Determine the (x, y) coordinate at the center of the cell enclosing the given text.  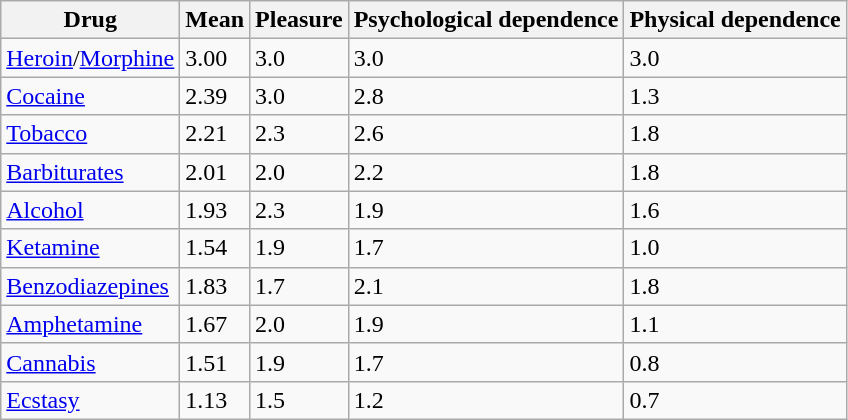
Ecstasy (90, 400)
1.51 (215, 362)
1.6 (735, 210)
Physical dependence (735, 20)
Ketamine (90, 248)
2.8 (486, 96)
2.21 (215, 134)
Alcohol (90, 210)
Tobacco (90, 134)
1.2 (486, 400)
Cannabis (90, 362)
Benzodiazepines (90, 286)
2.2 (486, 172)
0.8 (735, 362)
Psychological dependence (486, 20)
1.67 (215, 324)
2.1 (486, 286)
Heroin/Morphine (90, 58)
1.1 (735, 324)
1.5 (300, 400)
3.00 (215, 58)
Drug (90, 20)
2.6 (486, 134)
0.7 (735, 400)
1.0 (735, 248)
1.13 (215, 400)
2.01 (215, 172)
Mean (215, 20)
2.39 (215, 96)
Pleasure (300, 20)
1.93 (215, 210)
1.54 (215, 248)
Barbiturates (90, 172)
1.83 (215, 286)
Cocaine (90, 96)
1.3 (735, 96)
Amphetamine (90, 324)
